Scan for the cell matching the given text and deliver its [x, y] coordinate at center. 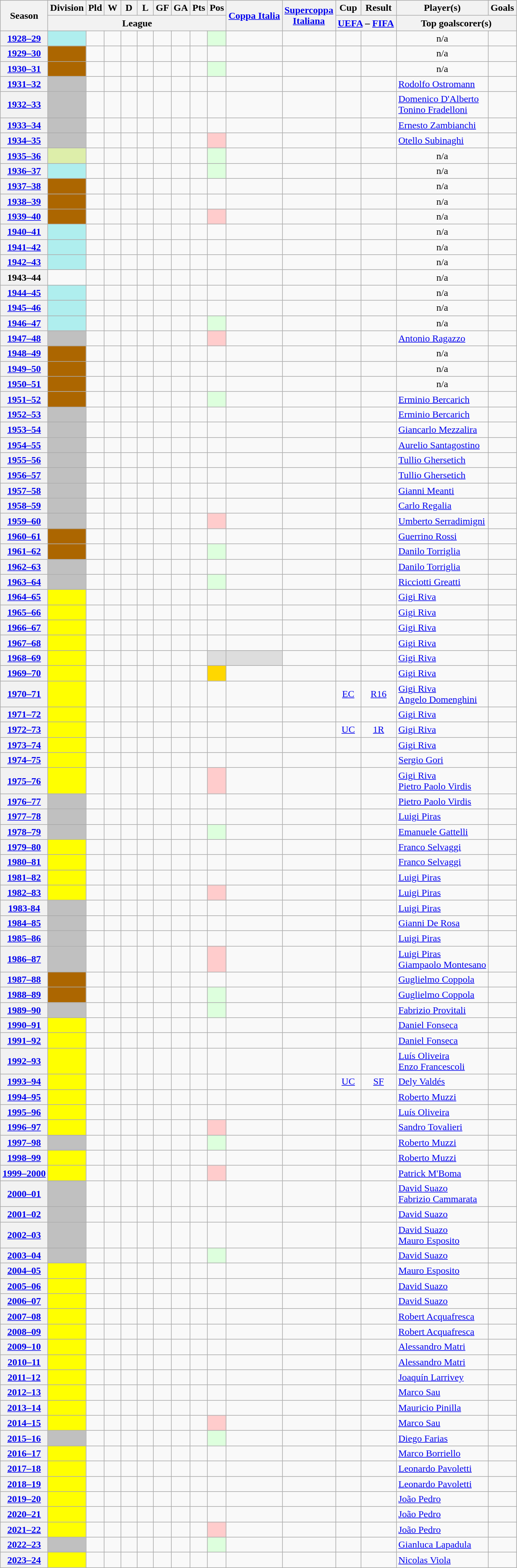
1971–72 [24, 715]
1933–34 [24, 125]
1981–82 [24, 877]
1932–33 [24, 105]
2018–19 [24, 1484]
1966–67 [24, 627]
2002–03 [24, 1235]
Luís Oliveira [442, 1112]
1960–61 [24, 536]
1929–30 [24, 54]
1935–36 [24, 156]
2023–24 [24, 1560]
1985–86 [24, 938]
Division [67, 8]
Gigi Riva Angelo Domenghini [442, 693]
2008–09 [24, 1332]
1979–80 [24, 847]
1940–41 [24, 232]
2007–08 [24, 1316]
1967–68 [24, 643]
UEFA – FIFA [366, 23]
Rodolfo Ostromann [442, 84]
Gianni De Rosa [442, 923]
Sergio Gori [442, 760]
1949–50 [24, 369]
1993–94 [24, 1082]
1961–62 [24, 551]
2021–22 [24, 1530]
1974–75 [24, 760]
1990–91 [24, 1025]
Patrick M'Boma [442, 1173]
Cup [348, 8]
1930–31 [24, 69]
Diego Farias [442, 1438]
Result [379, 8]
Emanuele Gattelli [442, 832]
1962–63 [24, 567]
2013–14 [24, 1408]
1982–83 [24, 893]
1951–52 [24, 399]
Luigi Piras Giampaolo Montesano [442, 959]
1941–42 [24, 247]
1948–49 [24, 354]
Domenico D'Alberto Tonino Fradelloni [442, 105]
1934–35 [24, 140]
2000–01 [24, 1193]
Goals [502, 8]
1996–97 [24, 1127]
Gianni Meanti [442, 491]
Gigi Riva Pietro Paolo Virdis [442, 781]
Luís Oliveira Enzo Francescoli [442, 1061]
Supercoppa Italiana [309, 16]
2022–23 [24, 1545]
1994–95 [24, 1097]
1999–2000 [24, 1173]
2020–21 [24, 1514]
Player(s) [442, 8]
1959–60 [24, 521]
2012–13 [24, 1392]
2003–04 [24, 1256]
Dely Valdés [442, 1082]
Otello Subinaghi [442, 140]
1995–96 [24, 1112]
1947–48 [24, 338]
Carlo Regalia [442, 506]
Gianluca Lapadula [442, 1545]
1938–39 [24, 201]
2015–16 [24, 1438]
EC [348, 693]
2017–18 [24, 1468]
1946–47 [24, 323]
1939–40 [24, 217]
Ricciotti Greatti [442, 582]
D [129, 8]
1954–55 [24, 445]
SF [379, 1082]
Nicolas Viola [442, 1560]
1957–58 [24, 491]
Top goalscorer(s) [456, 23]
1R [379, 730]
2005–06 [24, 1286]
2019–20 [24, 1499]
Season [24, 16]
1988–89 [24, 995]
Mauro Esposito [442, 1271]
Guerrino Rossi [442, 536]
2016–17 [24, 1453]
Pos [217, 8]
2001–02 [24, 1214]
1977–78 [24, 817]
Ernesto Zambianchi [442, 125]
1973–74 [24, 745]
David Suazo Fabrizio Cammarata [442, 1193]
1970–71 [24, 693]
Pld [95, 8]
Pietro Paolo Virdis [442, 801]
1953–54 [24, 429]
Coppa Italia [254, 16]
GA [181, 8]
1942–43 [24, 262]
R16 [379, 693]
1978–79 [24, 832]
1956–57 [24, 475]
Umberto Serradimigni [442, 521]
1931–32 [24, 84]
1955–56 [24, 460]
1958–59 [24, 506]
1963–64 [24, 582]
1928–29 [24, 38]
1964–65 [24, 597]
Marco Borriello [442, 1453]
Joaquín Larrivey [442, 1377]
1952–53 [24, 414]
L [146, 8]
2011–12 [24, 1377]
1976–77 [24, 801]
1965–66 [24, 612]
1968–69 [24, 658]
2010–11 [24, 1362]
1943–44 [24, 278]
1989–90 [24, 1010]
2014–15 [24, 1423]
1980–81 [24, 862]
1937–38 [24, 186]
1987–88 [24, 980]
1936–37 [24, 171]
David Suazo Mauro Esposito [442, 1235]
Pts [198, 8]
1991–92 [24, 1041]
Aurelio Santagostino [442, 445]
League [137, 23]
1944–45 [24, 293]
1945–46 [24, 308]
1969–70 [24, 673]
1986–87 [24, 959]
Giancarlo Mezzalira [442, 429]
2004–05 [24, 1271]
1998–99 [24, 1158]
Fabrizio Provitali [442, 1010]
Sandro Tovalieri [442, 1127]
1997–98 [24, 1143]
W [113, 8]
Antonio Ragazzo [442, 338]
2009–10 [24, 1347]
GF [162, 8]
1972–73 [24, 730]
1975–76 [24, 781]
1950–51 [24, 384]
Mauricio Pinilla [442, 1408]
1983-84 [24, 908]
1992–93 [24, 1061]
2006–07 [24, 1301]
1984–85 [24, 923]
